Determine the (x, y) coordinate at the center of the cell enclosing the given text.  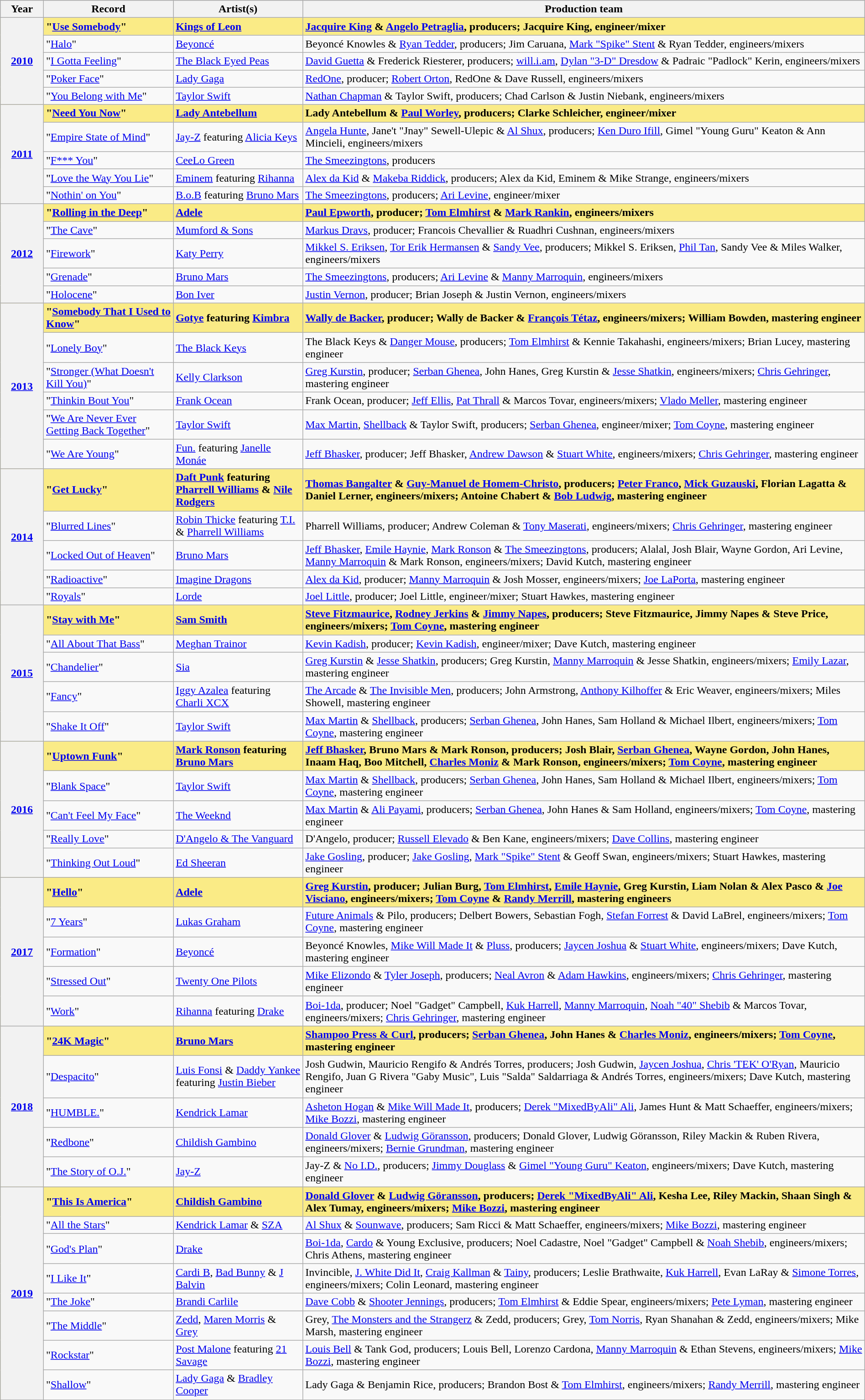
"Somebody That I Used to Know" (108, 318)
"Use Somebody" (108, 26)
Drake (238, 1249)
"I Like It" (108, 1278)
2018 (22, 1106)
Alex da Kid & Makeba Riddick, producers; Alex da Kid, Eminem & Mike Strange, engineers/mixers (584, 178)
Daft Punk featuring Pharrell Williams & Nile Rodgers (238, 490)
Al Shux & Sounwave, producers; Sam Ricci & Matt Schaeffer, engineers/mixers; Mike Bozzi, mastering engineer (584, 1225)
Robin Thicke featuring T.I. & Pharrell Williams (238, 526)
Jake Gosling, producer; Jake Gosling, Mark "Spike" Stent & Geoff Swan, engineers/mixers; Stuart Hawkes, mastering engineer (584, 863)
"Redbone" (108, 1142)
"Stronger (What Doesn't Kill You)" (108, 377)
Kendrick Lamar (238, 1112)
"Empire State of Mind" (108, 137)
"The Cave" (108, 230)
Beyoncé Knowles, Mike Will Made It & Pluss, producers; Jaycen Joshua & Stuart White, engineers/mixers; Dave Kutch, mastering engineer (584, 951)
Future Animals & Pilo, producers; Delbert Bowers, Sebastian Fogh, Stefan Forrest & David LaBrel, engineers/mixers; Tom Coyne, mastering engineer (584, 922)
Katy Perry (238, 254)
B.o.B featuring Bruno Mars (238, 195)
"Shake It Off" (108, 727)
The Black Eyed Peas (238, 61)
"You Belong with Me" (108, 96)
"Poker Face" (108, 79)
Greg Kurstin, producer; Serban Ghenea, John Hanes, Greg Kurstin & Jesse Shatkin, engineers/mixers; Chris Gehringer, mastering engineer (584, 377)
Angela Hunte, Jane't "Jnay" Sewell-Ulepic & Al Shux, producers; Ken Duro Ifill, Gimel "Young Guru" Keaton & Ann Mincieli, engineers/mixers (584, 137)
"Uptown Funk" (108, 756)
"HUMBLE." (108, 1112)
Shampoo Press & Curl, producers; Serban Ghenea, John Hanes & Charles Moniz, engineers/mixers; Tom Coyne, mastering engineer (584, 1041)
Fun. featuring Janelle Monáe (238, 454)
"The Story of O.J." (108, 1172)
Max Martin, Shellback & Taylor Swift, producers; Serban Ghenea, engineer/mixer; Tom Coyne, mastering engineer (584, 425)
Lady Antebellum (238, 113)
Mike Elizondo & Tyler Joseph, producers; Neal Avron & Adam Hawkins, engineers/mixers; Chris Gehringer, mastering engineer (584, 981)
"Chandelier" (108, 667)
Wally de Backer, producer; Wally de Backer & François Tétaz, engineers/mixers; William Bowden, mastering engineer (584, 318)
Cardi B, Bad Bunny & J Balvin (238, 1278)
Ed Sheeran (238, 863)
Jeff Bhasker, producer; Jeff Bhasker, Andrew Dawson & Stuart White, engineers/mixers; Chris Gehringer, mastering engineer (584, 454)
"We Are Young" (108, 454)
Louis Bell & Tank God, producers; Louis Bell, Lorenzo Cardona, Manny Marroquin & Ethan Stevens, engineers/mixers; Mike Bozzi, mastering engineer (584, 1355)
"Formation" (108, 951)
D'Angelo, producer; Russell Elevado & Ben Kane, engineers/mixers; Dave Collins, mastering engineer (584, 839)
Gotye featuring Kimbra (238, 318)
"All About That Bass" (108, 643)
2010 (22, 61)
CeeLo Green (238, 160)
"Nothin' on You" (108, 195)
2017 (22, 951)
Jay-Z featuring Alicia Keys (238, 137)
2015 (22, 673)
Kevin Kadish, producer; Kevin Kadish, engineer/mixer; Dave Kutch, mastering engineer (584, 643)
The Smeezingtons, producers; Ari Levine, engineer/mixer (584, 195)
"Get Lucky" (108, 490)
The Smeezingtons, producers; Ari Levine & Manny Marroquin, engineers/mixers (584, 277)
"The Joke" (108, 1302)
Zedd, Maren Morris & Grey (238, 1326)
Lady Gaga (238, 79)
"All the Stars" (108, 1225)
2016 (22, 809)
"The Middle" (108, 1326)
Bon Iver (238, 294)
Luis Fonsi & Daddy Yankee featuring Justin Bieber (238, 1076)
Pharrell Williams, producer; Andrew Coleman & Tony Maserati, engineers/mixers; Chris Gehringer, mastering engineer (584, 526)
Grey, The Monsters and the Strangerz & Zedd, producers; Grey, Tom Norris, Ryan Shanahan & Zedd, engineers/mixers; Mike Marsh, mastering engineer (584, 1326)
Boi-1da, Cardo & Young Exclusive, producers; Noel Cadastre, Noel "Gadget" Campbell & Noah Shebib, engineers/mixers; Chris Athens, mastering engineer (584, 1249)
Beyoncé Knowles & Ryan Tedder, producers; Jim Caruana, Mark "Spike" Stent & Ryan Tedder, engineers/mixers (584, 44)
"Rolling in the Deep" (108, 212)
"F*** You" (108, 160)
Production team (584, 9)
"Grenade" (108, 277)
Nathan Chapman & Taylor Swift, producers; Chad Carlson & Justin Niebank, engineers/mixers (584, 96)
Jay-Z (238, 1172)
"Hello" (108, 892)
"God's Plan" (108, 1249)
2014 (22, 537)
Sam Smith (238, 620)
"Love the Way You Lie" (108, 178)
David Guetta & Frederick Riesterer, producers; will.i.am, Dylan "3-D" Dresdow & Padraic "Padlock" Kerin, engineers/mixers (584, 61)
"Locked Out of Heaven" (108, 555)
"Really Love" (108, 839)
"I Gotta Feeling" (108, 61)
"7 Years" (108, 922)
Kelly Clarkson (238, 377)
Paul Epworth, producer; Tom Elmhirst & Mark Rankin, engineers/mixers (584, 212)
"Stressed Out" (108, 981)
Kings of Leon (238, 26)
"Radioactive" (108, 579)
"Shallow" (108, 1385)
Greg Kurstin & Jesse Shatkin, producers; Greg Kurstin, Manny Marroquin & Jesse Shatkin, engineers/mixers; Emily Lazar, mastering engineer (584, 667)
The Weeknd (238, 815)
Dave Cobb & Shooter Jennings, producers; Tom Elmhirst & Eddie Spear, engineers/mixers; Pete Lyman, mastering engineer (584, 1302)
Imagine Dragons (238, 579)
"Thinking Out Loud" (108, 863)
"Halo" (108, 44)
Brandi Carlile (238, 1302)
Rihanna featuring Drake (238, 1011)
Mikkel S. Eriksen, Tor Erik Hermansen & Sandy Vee, producers; Mikkel S. Eriksen, Phil Tan, Sandy Vee & Miles Walker, engineers/mixers (584, 254)
"24K Magic" (108, 1041)
Lady Antebellum & Paul Worley, producers; Clarke Schleicher, engineer/mixer (584, 113)
Jacquire King & Angelo Petraglia, producers; Jacquire King, engineer/mixer (584, 26)
D'Angelo & The Vanguard (238, 839)
"Despacito" (108, 1076)
2011 (22, 154)
"Need You Now" (108, 113)
Sia (238, 667)
2019 (22, 1293)
"We Are Never Ever Getting Back Together" (108, 425)
Asheton Hogan & Mike Will Made It, producers; Derek "MixedByAli" Ali, James Hunt & Matt Schaeffer, engineers/mixers; Mike Bozzi, mastering engineer (584, 1112)
Lady Gaga & Benjamin Rice, producers; Brandon Bost & Tom Elmhirst, engineers/mixers; Randy Merrill, mastering engineer (584, 1385)
"Fancy" (108, 697)
"Blurred Lines" (108, 526)
"Can't Feel My Face" (108, 815)
"Firework" (108, 254)
"Work" (108, 1011)
Markus Dravs, producer; Francois Chevallier & Ruadhri Cushnan, engineers/mixers (584, 230)
"This Is America" (108, 1201)
Post Malone featuring 21 Savage (238, 1355)
Jay-Z & No I.D., producers; Jimmy Douglass & Gimel "Young Guru" Keaton, engineers/mixers; Dave Kutch, mastering engineer (584, 1172)
"Blank Space" (108, 786)
Alex da Kid, producer; Manny Marroquin & Josh Mosser, engineers/mixers; Joe LaPorta, mastering engineer (584, 579)
Lorde (238, 596)
Max Martin & Ali Payami, producers; Serban Ghenea, John Hanes & Sam Holland, engineers/mixers; Tom Coyne, mastering engineer (584, 815)
Record (108, 9)
"Holocene" (108, 294)
"Thinkin Bout You" (108, 401)
Lady Gaga & Bradley Cooper (238, 1385)
2012 (22, 253)
Artist(s) (238, 9)
"Rockstar" (108, 1355)
RedOne, producer; Robert Orton, RedOne & Dave Russell, engineers/mixers (584, 79)
Year (22, 9)
Frank Ocean (238, 401)
Justin Vernon, producer; Brian Joseph & Justin Vernon, engineers/mixers (584, 294)
The Black Keys (238, 348)
"Royals" (108, 596)
Mumford & Sons (238, 230)
2013 (22, 386)
"Stay with Me" (108, 620)
Mark Ronson featuring Bruno Mars (238, 756)
Iggy Azalea featuring Charli XCX (238, 697)
The Smeezingtons, producers (584, 160)
Twenty One Pilots (238, 981)
Frank Ocean, producer; Jeff Ellis, Pat Thrall & Marcos Tovar, engineers/mixers; Vlado Meller, mastering engineer (584, 401)
Eminem featuring Rihanna (238, 178)
"Lonely Boy" (108, 348)
The Arcade & The Invisible Men, producers; John Armstrong, Anthony Kilhoffer & Eric Weaver, engineers/mixers; Miles Showell, mastering engineer (584, 697)
Meghan Trainor (238, 643)
Joel Little, producer; Joel Little, engineer/mixer; Stuart Hawkes, mastering engineer (584, 596)
The Black Keys & Danger Mouse, producers; Tom Elmhirst & Kennie Takahashi, engineers/mixers; Brian Lucey, mastering engineer (584, 348)
Lukas Graham (238, 922)
Kendrick Lamar & SZA (238, 1225)
